Locate the cell with the specified text and output its (x, y) center coordinate. 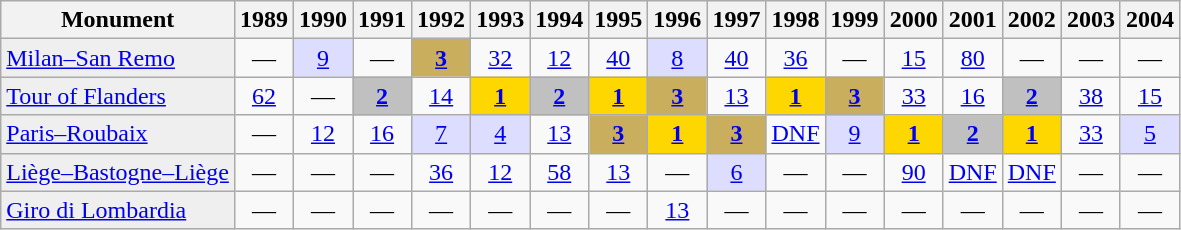
1998 (796, 20)
Monument (118, 20)
1996 (678, 20)
4 (500, 134)
62 (264, 96)
Liège–Bastogne–Liège (118, 172)
1995 (618, 20)
2003 (1090, 20)
6 (736, 172)
7 (442, 134)
1991 (382, 20)
38 (1090, 96)
Tour of Flanders (118, 96)
Paris–Roubaix (118, 134)
32 (500, 58)
2002 (1032, 20)
1993 (500, 20)
90 (914, 172)
2001 (972, 20)
1999 (854, 20)
1994 (560, 20)
80 (972, 58)
Milan–San Remo (118, 58)
58 (560, 172)
2004 (1150, 20)
1990 (322, 20)
1992 (442, 20)
1989 (264, 20)
8 (678, 58)
5 (1150, 134)
Giro di Lombardia (118, 210)
14 (442, 96)
2000 (914, 20)
1997 (736, 20)
